Locate the cell with the specified text and output its (x, y) center coordinate. 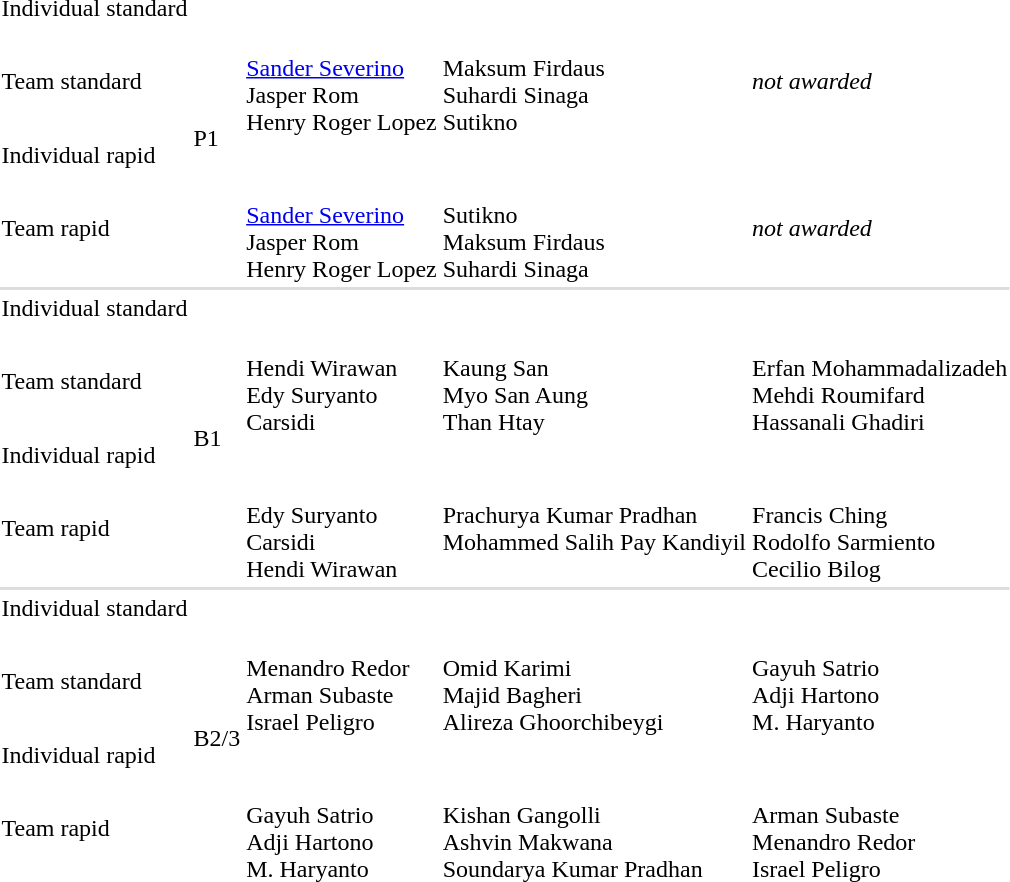
SutiknoMaksum FirdausSuhardi Sinaga (594, 228)
Maksum FirdausSuhardi SinagaSutikno (594, 82)
Francis ChingRodolfo SarmientoCecilio Bilog (880, 528)
Omid KarimiMajid BagheriAlireza Ghoorchibeygi (594, 682)
Menandro RedorArman SubasteIsrael Peligro (342, 682)
B1 (217, 438)
Hendi WirawanEdy SuryantoCarsidi (342, 382)
Kaung SanMyo San AungThan Htay (594, 382)
Prachurya Kumar PradhanMohammed Salih Pay Kandiyil (594, 528)
Gayuh SatrioAdji HartonoM. Haryanto (880, 682)
Edy SuryantoCarsidiHendi Wirawan (342, 528)
Erfan MohammadalizadehMehdi RoumifardHassanali Ghadiri (880, 382)
